Return [X, Y] of the center of cell containing provided text 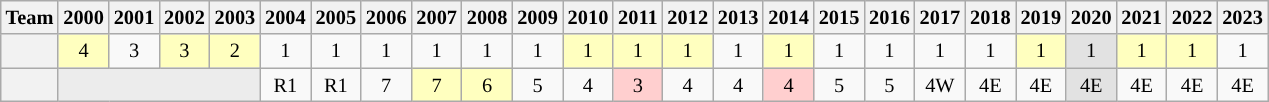
2013 [738, 17]
2005 [336, 17]
2009 [537, 17]
6 [487, 85]
2020 [1091, 17]
2016 [889, 17]
2014 [788, 17]
2002 [184, 17]
4W [940, 85]
2001 [134, 17]
2023 [1242, 17]
2012 [688, 17]
2007 [436, 17]
2022 [1192, 17]
2008 [487, 17]
2011 [638, 17]
2004 [285, 17]
2 [235, 51]
2019 [1041, 17]
2010 [588, 17]
2003 [235, 17]
2015 [839, 17]
2018 [990, 17]
2017 [940, 17]
Team [30, 17]
2000 [83, 17]
2021 [1141, 17]
2006 [386, 17]
